Output the [X, Y] coordinate of the center of the cell containing the given text.  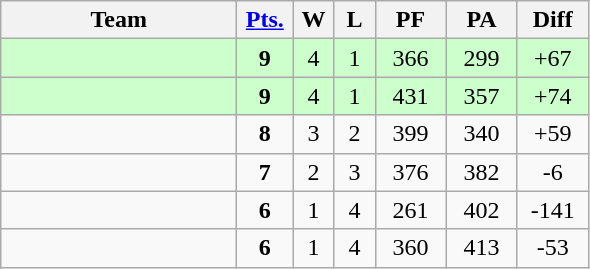
Team [119, 20]
+74 [552, 96]
399 [410, 134]
Diff [552, 20]
-6 [552, 172]
376 [410, 172]
PF [410, 20]
431 [410, 96]
-141 [552, 210]
357 [482, 96]
-53 [552, 248]
261 [410, 210]
299 [482, 58]
8 [265, 134]
360 [410, 248]
+59 [552, 134]
413 [482, 248]
W [314, 20]
Pts. [265, 20]
366 [410, 58]
L [354, 20]
340 [482, 134]
PA [482, 20]
382 [482, 172]
+67 [552, 58]
7 [265, 172]
402 [482, 210]
